For the text-containing cell, return its midpoint in (x, y) coordinate format. 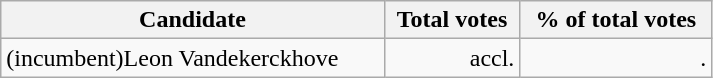
. (616, 58)
accl. (452, 58)
(incumbent)Leon Vandekerckhove (192, 58)
Candidate (192, 20)
Total votes (452, 20)
% of total votes (616, 20)
